Output the (x, y) coordinate of the center of the cell containing the given text.  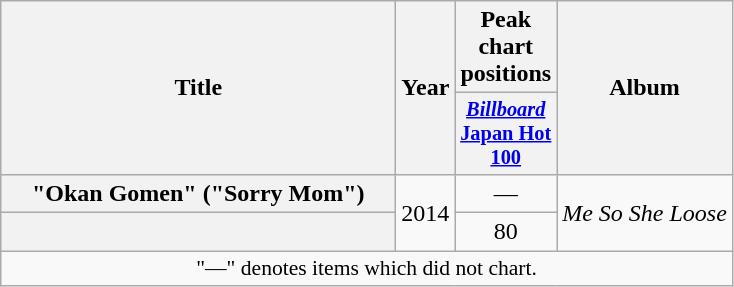
"Okan Gomen" ("Sorry Mom") (198, 193)
— (506, 193)
Me So She Loose (645, 212)
Year (426, 88)
80 (506, 232)
Peak chart positions (506, 47)
Billboard Japan Hot 100 (506, 134)
2014 (426, 212)
Title (198, 88)
"—" denotes items which did not chart. (367, 269)
Album (645, 88)
